For the text-containing cell, return its midpoint in (X, Y) coordinate format. 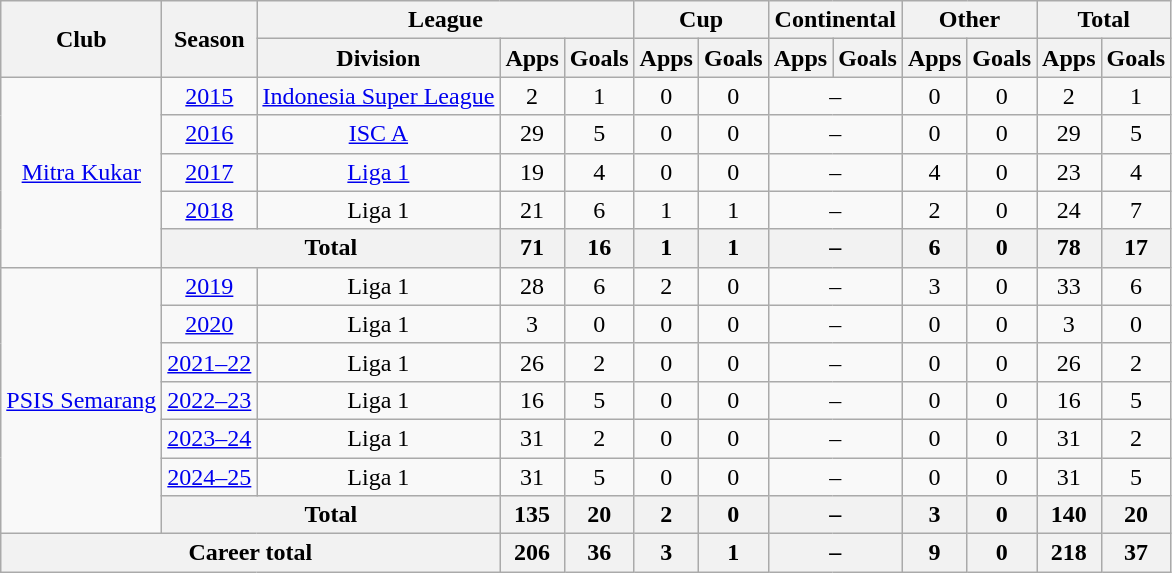
21 (532, 210)
19 (532, 172)
2023–24 (210, 438)
7 (1136, 210)
Career total (250, 553)
28 (532, 286)
PSIS Semarang (82, 400)
Other (969, 20)
33 (1069, 286)
140 (1069, 515)
Mitra Kukar (82, 172)
Club (82, 39)
2021–22 (210, 362)
2016 (210, 134)
Season (210, 39)
24 (1069, 210)
218 (1069, 553)
9 (934, 553)
206 (532, 553)
135 (532, 515)
ISC A (378, 134)
Division (378, 58)
2015 (210, 96)
2024–25 (210, 477)
Indonesia Super League (378, 96)
23 (1069, 172)
2019 (210, 286)
2022–23 (210, 400)
78 (1069, 248)
League (446, 20)
37 (1136, 553)
Cup (701, 20)
2020 (210, 324)
17 (1136, 248)
2017 (210, 172)
Continental (835, 20)
2018 (210, 210)
71 (532, 248)
36 (599, 553)
